Capture the cell that displays the provided text and extract its (x, y) central coordinate. 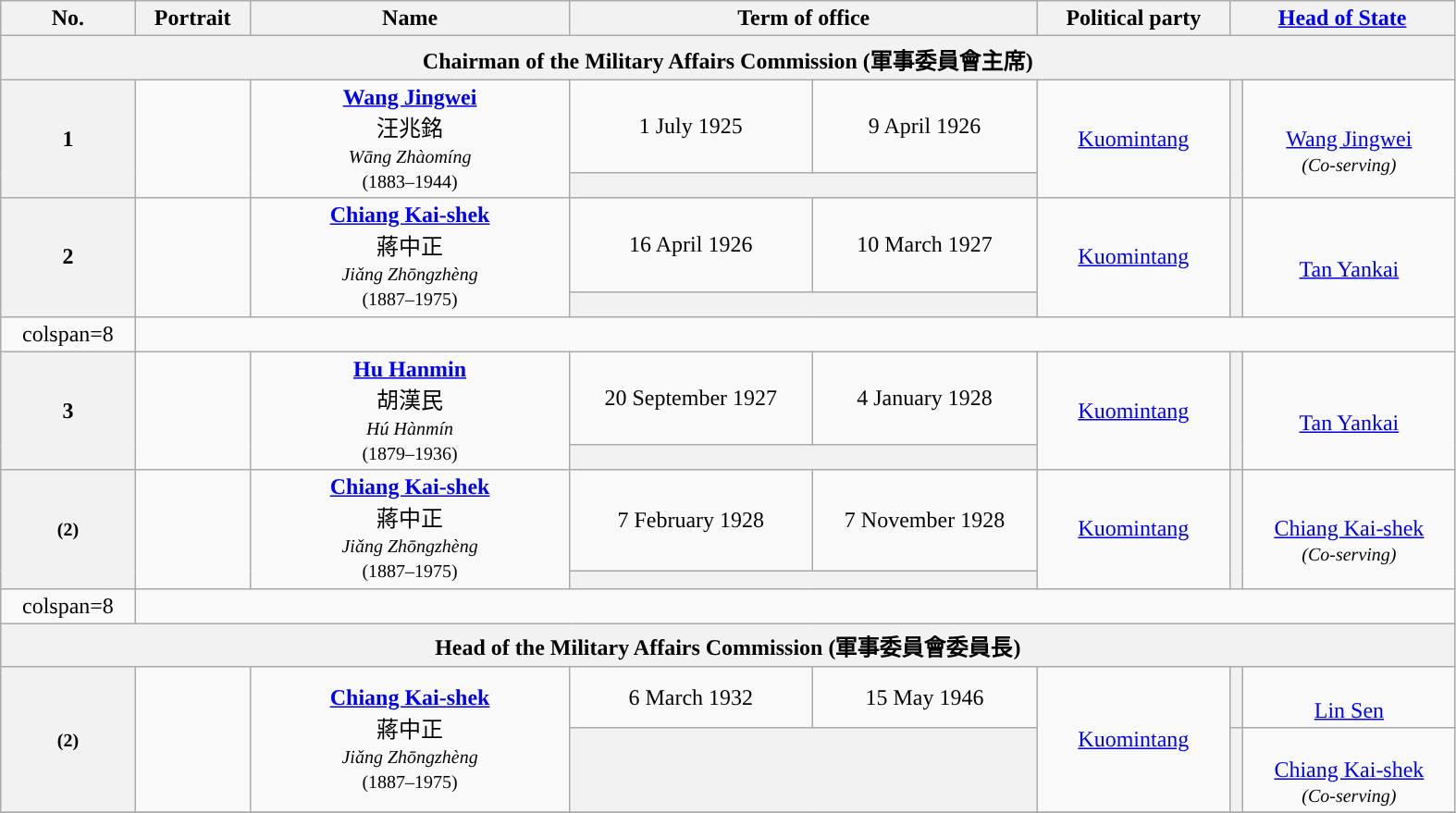
10 March 1927 (925, 244)
15 May 1946 (925, 697)
16 April 1926 (691, 244)
Lin Sen (1349, 697)
Head of State (1342, 18)
4 January 1928 (925, 398)
9 April 1926 (925, 126)
Political party (1133, 18)
7 February 1928 (691, 520)
No. (68, 18)
1 (68, 139)
6 March 1932 (691, 697)
1 July 1925 (691, 126)
Head of the Military Affairs Commission (軍事委員會委員長) (728, 646)
2 (68, 257)
7 November 1928 (925, 520)
Name (410, 18)
20 September 1927 (691, 398)
Term of office (804, 18)
Chairman of the Military Affairs Commission (軍事委員會主席) (728, 57)
Hu Hanmin胡漢民Hú Hànmín(1879–1936) (410, 411)
Wang Jingwei汪兆銘Wāng Zhàomíng(1883–1944) (410, 139)
Portrait (192, 18)
3 (68, 411)
Wang Jingwei(Co-serving) (1349, 139)
